Return (X, Y) of the center of cell containing provided text 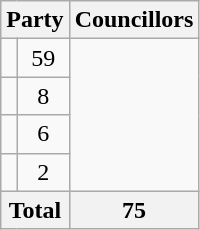
Total (35, 210)
75 (134, 210)
8 (43, 96)
6 (43, 134)
Party (35, 20)
2 (43, 172)
59 (43, 58)
Councillors (134, 20)
